Determine the (x, y) coordinate at the center of the cell enclosing the given text.  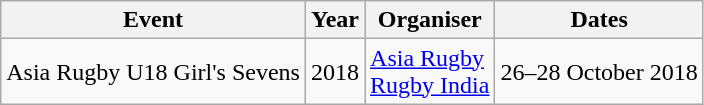
26–28 October 2018 (599, 72)
Year (334, 20)
Dates (599, 20)
2018 (334, 72)
Event (154, 20)
Organiser (430, 20)
Asia RugbyRugby India (430, 72)
Asia Rugby U18 Girl's Sevens (154, 72)
